Output the (X, Y) coordinate of the center of the cell containing the given text.  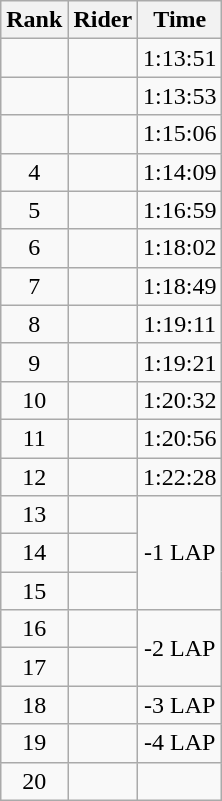
-2 LAP (180, 648)
10 (34, 400)
4 (34, 172)
11 (34, 438)
19 (34, 743)
1:19:21 (180, 362)
8 (34, 324)
1:14:09 (180, 172)
1:16:59 (180, 210)
1:13:53 (180, 96)
18 (34, 705)
1:19:11 (180, 324)
17 (34, 667)
-1 LAP (180, 553)
20 (34, 781)
Rank (34, 20)
1:13:51 (180, 58)
13 (34, 515)
1:20:32 (180, 400)
Time (180, 20)
1:22:28 (180, 477)
7 (34, 286)
Rider (103, 20)
5 (34, 210)
14 (34, 553)
1:18:02 (180, 248)
12 (34, 477)
15 (34, 591)
-3 LAP (180, 705)
1:18:49 (180, 286)
16 (34, 629)
1:20:56 (180, 438)
6 (34, 248)
1:15:06 (180, 134)
9 (34, 362)
-4 LAP (180, 743)
